Provide the (x, y) coordinate of the cell's center where the given text is located.  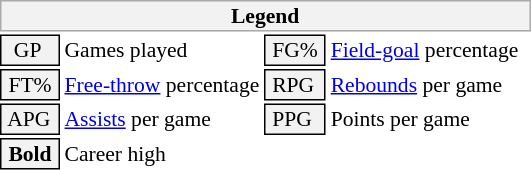
GP (30, 50)
APG (30, 120)
Field-goal percentage (430, 50)
Free-throw percentage (162, 85)
Legend (265, 16)
Games played (162, 50)
FT% (30, 85)
FG% (295, 50)
Assists per game (162, 120)
Career high (162, 154)
Bold (30, 154)
PPG (295, 120)
RPG (295, 85)
Rebounds per game (430, 85)
Points per game (430, 120)
